Find where the given text appears and provide that cell's center as [x, y] coordinate. 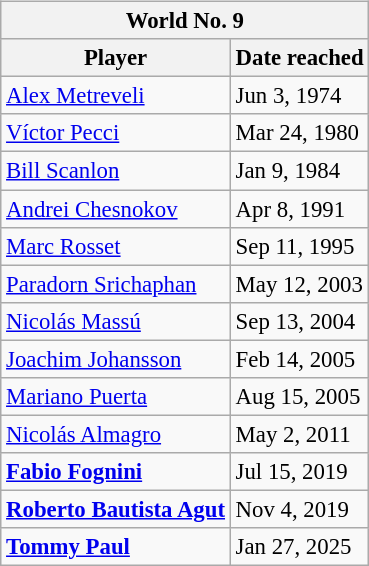
Víctor Pecci [116, 133]
Jul 15, 2019 [300, 472]
Mariano Puerta [116, 396]
Joachim Johansson [116, 359]
Player [116, 58]
Nicolás Massú [116, 321]
Jan 27, 2025 [300, 547]
Paradorn Srichaphan [116, 284]
World No. 9 [185, 21]
Sep 11, 1995 [300, 246]
Nov 4, 2019 [300, 509]
May 2, 2011 [300, 434]
Mar 24, 1980 [300, 133]
Fabio Fognini [116, 472]
Apr 8, 1991 [300, 209]
Jan 9, 1984 [300, 171]
May 12, 2003 [300, 284]
Tommy Paul [116, 547]
Alex Metreveli [116, 96]
Jun 3, 1974 [300, 96]
Nicolás Almagro [116, 434]
Roberto Bautista Agut [116, 509]
Date reached [300, 58]
Bill Scanlon [116, 171]
Aug 15, 2005 [300, 396]
Andrei Chesnokov [116, 209]
Feb 14, 2005 [300, 359]
Sep 13, 2004 [300, 321]
Marc Rosset [116, 246]
